Detect which cell encompasses the target text, then output its (X, Y) center coordinate. 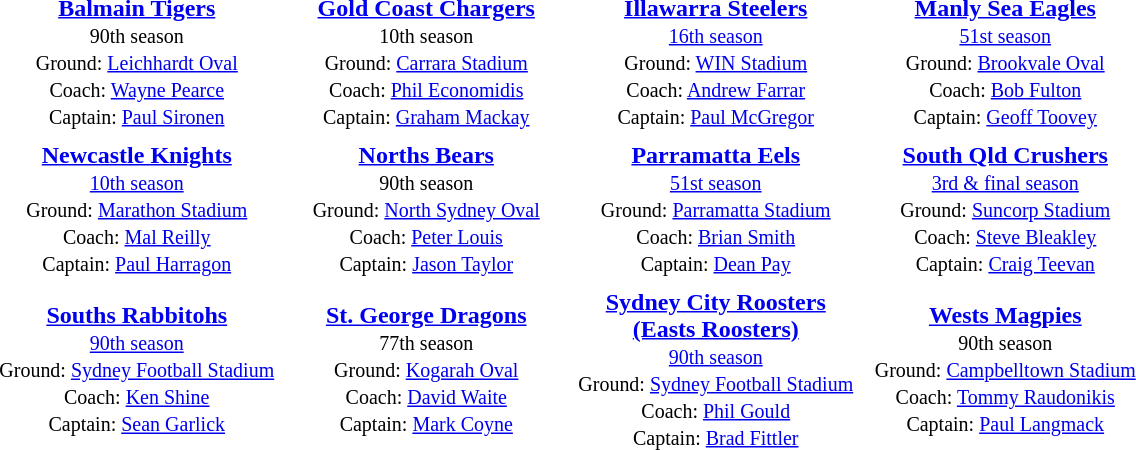
Parramatta Eels51st seasonGround: Parramatta Stadium Coach: Brian SmithCaptain: Dean Pay (715, 209)
Norths Bears90th seasonGround: North Sydney Oval Coach: Peter LouisCaptain: Jason Taylor (426, 209)
